Capture the cell that displays the provided text and extract its (X, Y) central coordinate. 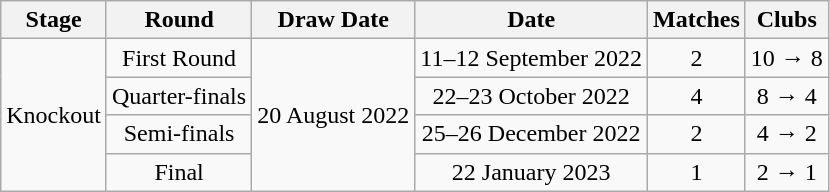
Knockout (54, 115)
Round (178, 20)
Matches (697, 20)
10 → 8 (786, 58)
Date (532, 20)
4 (697, 96)
20 August 2022 (334, 115)
22–23 October 2022 (532, 96)
25–26 December 2022 (532, 134)
4 → 2 (786, 134)
1 (697, 172)
Draw Date (334, 20)
Semi-finals (178, 134)
11–12 September 2022 (532, 58)
First Round (178, 58)
2 → 1 (786, 172)
Quarter-finals (178, 96)
Final (178, 172)
22 January 2023 (532, 172)
8 → 4 (786, 96)
Stage (54, 20)
Clubs (786, 20)
